For the text-containing cell, return its midpoint in [X, Y] coordinate format. 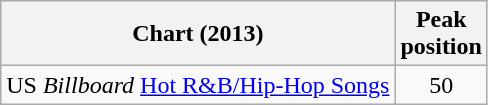
US Billboard Hot R&B/Hip-Hop Songs [198, 85]
50 [441, 85]
Peakposition [441, 34]
Chart (2013) [198, 34]
